Extract the (X, Y) coordinate from the center of the cell holding the provided text.  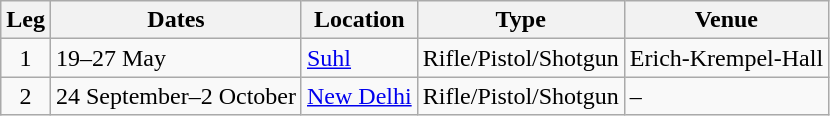
24 September–2 October (176, 96)
– (726, 96)
New Delhi (359, 96)
Location (359, 20)
1 (26, 58)
Type (520, 20)
19–27 May (176, 58)
Venue (726, 20)
Erich-Krempel-Hall (726, 58)
Leg (26, 20)
2 (26, 96)
Suhl (359, 58)
Dates (176, 20)
